Extract the (X, Y) coordinate from the center of the cell holding the provided text.  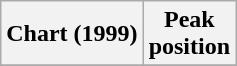
Peakposition (189, 34)
Chart (1999) (72, 34)
